Capture the cell that displays the provided text and extract its [X, Y] central coordinate. 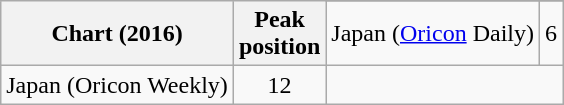
Peakposition [279, 34]
Japan (Oricon Weekly) [118, 85]
Chart (2016) [118, 34]
Japan (Oricon Daily) [433, 34]
6 [550, 34]
12 [279, 85]
